Provide the (X, Y) coordinate of the cell's center where the given text is located.  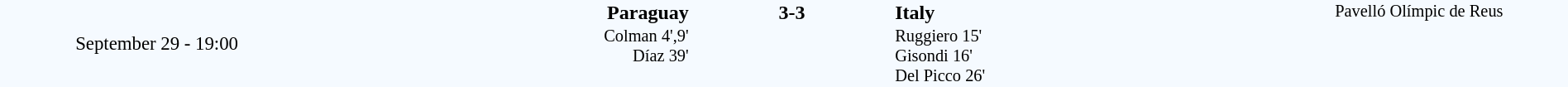
Colman 4',9'Díaz 39' (501, 56)
Ruggiero 15'Gisondi 16'Del Picco 26' (1082, 56)
Paraguay (501, 12)
3-3 (791, 12)
Italy (1082, 12)
Pavelló Olímpic de Reus (1419, 43)
September 29 - 19:00 (157, 43)
